Extract the [X, Y] coordinate from the center of the cell holding the provided text.  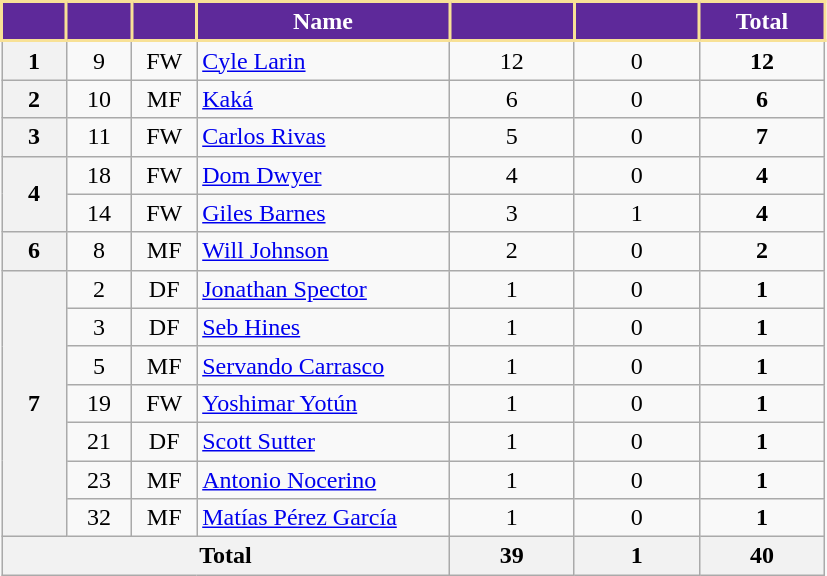
14 [100, 213]
23 [100, 479]
Giles Barnes [324, 213]
Seb Hines [324, 327]
10 [100, 99]
11 [100, 137]
Carlos Rivas [324, 137]
Dom Dwyer [324, 175]
Matías Pérez García [324, 518]
19 [100, 403]
39 [512, 556]
32 [100, 518]
Kaká [324, 99]
Name [324, 22]
Servando Carrasco [324, 365]
Scott Sutter [324, 441]
Jonathan Spector [324, 289]
Antonio Nocerino [324, 479]
Will Johnson [324, 251]
Yoshimar Yotún [324, 403]
9 [100, 60]
21 [100, 441]
Cyle Larin [324, 60]
8 [100, 251]
18 [100, 175]
40 [762, 556]
